Identify which cell holds the provided text, then report its (X, Y) central coordinate. 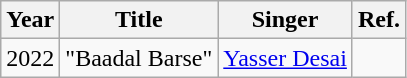
Ref. (378, 20)
Title (139, 20)
2022 (30, 58)
Yasser Desai (286, 58)
"Baadal Barse" (139, 58)
Singer (286, 20)
Year (30, 20)
